Scan for the cell matching the given text and deliver its [x, y] coordinate at center. 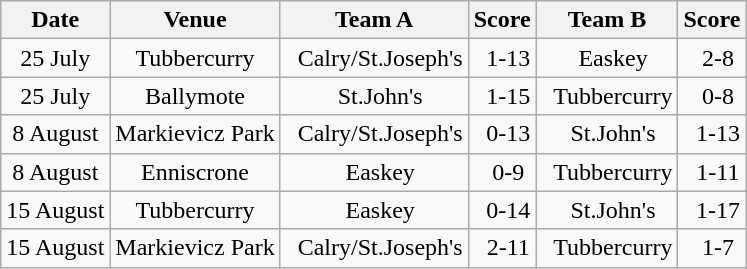
2-11 [502, 248]
1-17 [712, 210]
Ballymote [195, 96]
Date [56, 20]
1-15 [502, 96]
1-7 [712, 248]
1-11 [712, 172]
2-8 [712, 58]
0-8 [712, 96]
Venue [195, 20]
Team A [374, 20]
Enniscrone [195, 172]
0-9 [502, 172]
0-13 [502, 134]
Team B [607, 20]
0-14 [502, 210]
